Identify which cell holds the provided text, then report its (X, Y) central coordinate. 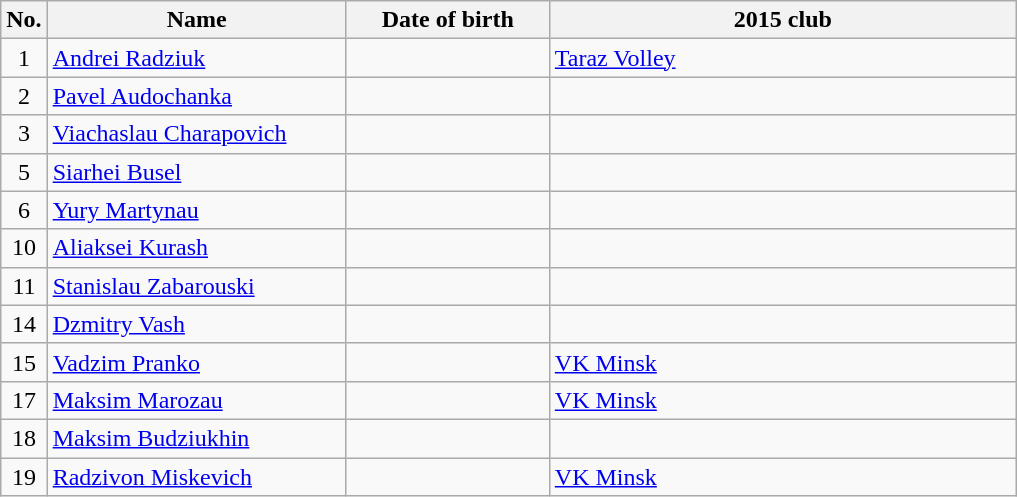
Taraz Volley (782, 58)
5 (24, 172)
15 (24, 362)
6 (24, 210)
Stanislau Zabarouski (196, 286)
18 (24, 438)
19 (24, 477)
Dzmitry Vash (196, 324)
Date of birth (448, 20)
Radzivon Miskevich (196, 477)
17 (24, 400)
2015 club (782, 20)
Name (196, 20)
Siarhei Busel (196, 172)
Vadzim Pranko (196, 362)
3 (24, 134)
Maksim Marozau (196, 400)
Yury Martynau (196, 210)
10 (24, 248)
Pavel Audochanka (196, 96)
Viachaslau Charapovich (196, 134)
14 (24, 324)
11 (24, 286)
1 (24, 58)
Andrei Radziuk (196, 58)
Aliaksei Kurash (196, 248)
No. (24, 20)
Maksim Budziukhin (196, 438)
2 (24, 96)
